From the cell containing the given text, extract its center point as [x, y] coordinate. 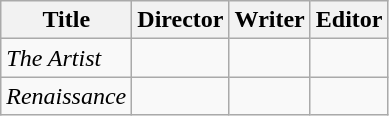
The Artist [66, 58]
Writer [270, 20]
Renaissance [66, 96]
Director [180, 20]
Editor [349, 20]
Title [66, 20]
